Extract the [x, y] coordinate from the center of the cell holding the provided text.  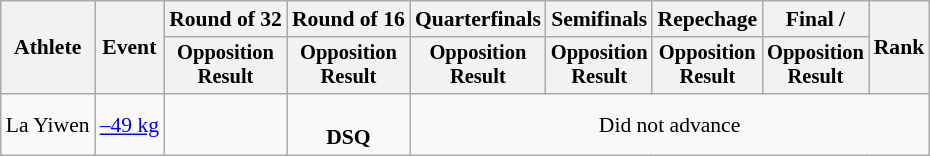
Athlete [48, 48]
Round of 16 [348, 19]
Quarterfinals [478, 19]
DSQ [348, 124]
Final / [816, 19]
Round of 32 [226, 19]
Repechage [707, 19]
–49 kg [130, 124]
La Yiwen [48, 124]
Did not advance [670, 124]
Rank [900, 48]
Event [130, 48]
Semifinals [600, 19]
